Determine the [X, Y] coordinate at the center of the cell enclosing the given text.  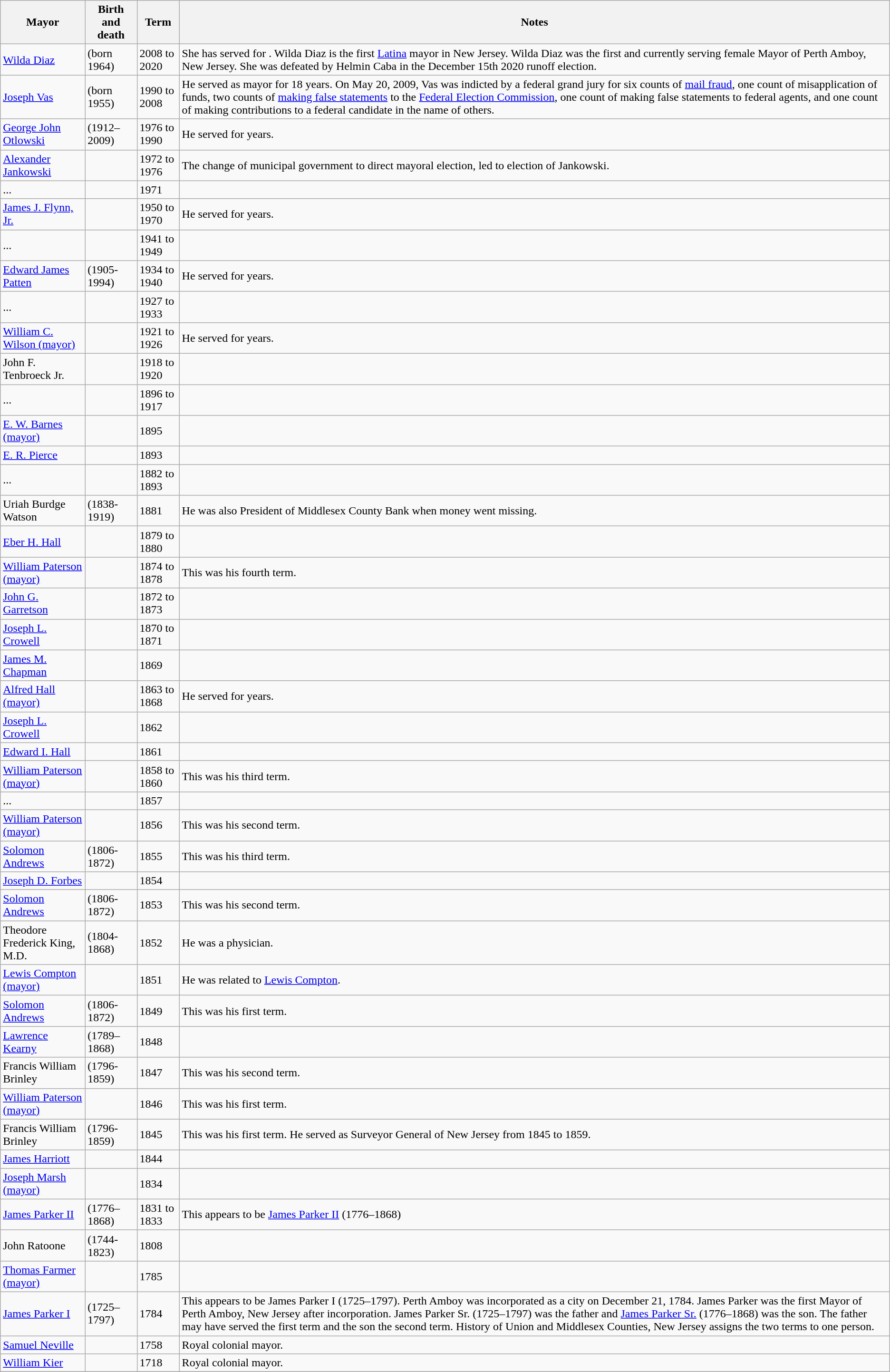
1976 to 1990 [158, 134]
1834 [158, 1184]
1848 [158, 1042]
(1744-1823) [111, 1246]
1941 to 1949 [158, 245]
Eber H. Hall [43, 542]
James Harriott [43, 1159]
Birth and death [111, 22]
1831 to 1833 [158, 1214]
(1776–1868) [111, 1214]
1845 [158, 1134]
Thomas Farmer (mayor) [43, 1276]
Notes [534, 22]
1849 [158, 1011]
1918 to 1920 [158, 369]
1863 to 1868 [158, 696]
Term [158, 22]
1854 [158, 881]
1853 [158, 905]
James J. Flynn, Jr. [43, 214]
This appears to be James Parker II (1776–1868) [534, 1214]
Joseph Vas [43, 97]
1784 [158, 1314]
William C. Wilson (mayor) [43, 338]
Alfred Hall (mayor) [43, 696]
1879 to 1880 [158, 542]
John Ratoone [43, 1246]
James Parker II [43, 1214]
(1838-1919) [111, 511]
1785 [158, 1276]
Joseph D. Forbes [43, 881]
1844 [158, 1159]
Samuel Neville [43, 1345]
1718 [158, 1363]
2008 to 2020 [158, 60]
1921 to 1926 [158, 338]
John F. Tenbroeck Jr. [43, 369]
John G. Garretson [43, 604]
(1725–1797) [111, 1314]
1870 to 1871 [158, 634]
He was related to Lewis Compton. [534, 980]
George John Otlowski [43, 134]
1857 [158, 801]
Edward I. Hall [43, 752]
(1804-1868) [111, 943]
James M. Chapman [43, 666]
1990 to 2008 [158, 97]
James Parker I [43, 1314]
Lawrence Kearny [43, 1042]
1808 [158, 1246]
1851 [158, 980]
William Kier [43, 1363]
Lewis Compton (mayor) [43, 980]
(1912–2009) [111, 134]
1847 [158, 1072]
E. R. Pierce [43, 455]
Mayor [43, 22]
1758 [158, 1345]
1846 [158, 1104]
1855 [158, 856]
1972 to 1976 [158, 165]
1862 [158, 727]
He was also President of Middlesex County Bank when money went missing. [534, 511]
1971 [158, 190]
1893 [158, 455]
1861 [158, 752]
1927 to 1933 [158, 307]
1858 to 1860 [158, 776]
(born 1955) [111, 97]
1872 to 1873 [158, 604]
1896 to 1917 [158, 399]
Joseph Marsh (mayor) [43, 1184]
1934 to 1940 [158, 276]
E. W. Barnes (mayor) [43, 431]
(1905-1994) [111, 276]
Theodore Frederick King, M.D. [43, 943]
Alexander Jankowski [43, 165]
This was his first term. He served as Surveyor General of New Jersey from 1845 to 1859. [534, 1134]
(1789–1868) [111, 1042]
1895 [158, 431]
1874 to 1878 [158, 572]
Uriah Burdge Watson [43, 511]
1950 to 1970 [158, 214]
Edward James Patten [43, 276]
This was his fourth term. [534, 572]
The change of municipal government to direct mayoral election, led to election of Jankowski. [534, 165]
1881 [158, 511]
1882 to 1893 [158, 480]
(born 1964) [111, 60]
1869 [158, 666]
1856 [158, 825]
1852 [158, 943]
He was a physician. [534, 943]
Wilda Diaz [43, 60]
